From the cell containing the given text, extract its center point as (X, Y) coordinate. 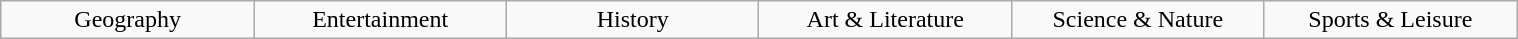
Geography (128, 20)
History (632, 20)
Science & Nature (1138, 20)
Entertainment (380, 20)
Art & Literature (886, 20)
Sports & Leisure (1390, 20)
